Return [X, Y] of the center of cell containing provided text 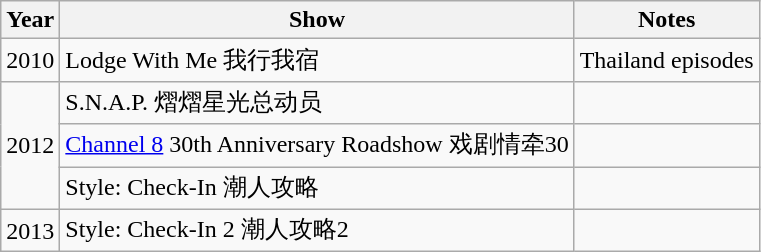
2013 [30, 230]
2010 [30, 60]
Style: Check-In 2 潮人攻略2 [317, 230]
Thailand episodes [666, 60]
Year [30, 20]
S.N.A.P. 熠熠星光总动员 [317, 102]
Show [317, 20]
2012 [30, 145]
Channel 8 30th Anniversary Roadshow 戏剧情牵30 [317, 146]
Style: Check-In 潮人攻略 [317, 188]
Lodge With Me 我行我宿 [317, 60]
Notes [666, 20]
